Detect which cell encompasses the target text, then output its [x, y] center coordinate. 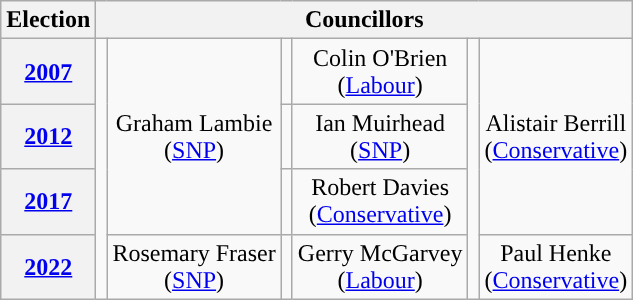
Councillors [364, 20]
Election [48, 20]
Rosemary Fraser(SNP) [194, 266]
Ian Muirhead(SNP) [380, 136]
2022 [48, 266]
2017 [48, 202]
2007 [48, 72]
Robert Davies(Conservative) [380, 202]
Alistair Berrill(Conservative) [556, 136]
Paul Henke(Conservative) [556, 266]
Colin O'Brien(Labour) [380, 72]
Graham Lambie(SNP) [194, 136]
Gerry McGarvey(Labour) [380, 266]
2012 [48, 136]
